Scan for the cell matching the given text and deliver its (x, y) coordinate at center. 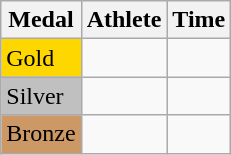
Medal (41, 20)
Time (199, 20)
Bronze (41, 134)
Athlete (124, 20)
Silver (41, 96)
Gold (41, 58)
